From the cell containing the given text, extract its center point as (X, Y) coordinate. 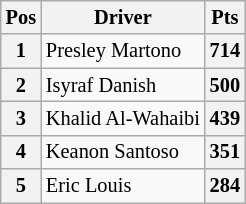
Keanon Santoso (123, 152)
Driver (123, 17)
351 (225, 152)
439 (225, 118)
2 (21, 85)
3 (21, 118)
284 (225, 186)
Pos (21, 17)
Khalid Al-Wahaibi (123, 118)
Isyraf Danish (123, 85)
Pts (225, 17)
Eric Louis (123, 186)
714 (225, 51)
500 (225, 85)
Presley Martono (123, 51)
1 (21, 51)
4 (21, 152)
5 (21, 186)
